Determine the (x, y) coordinate at the center of the cell enclosing the given text.  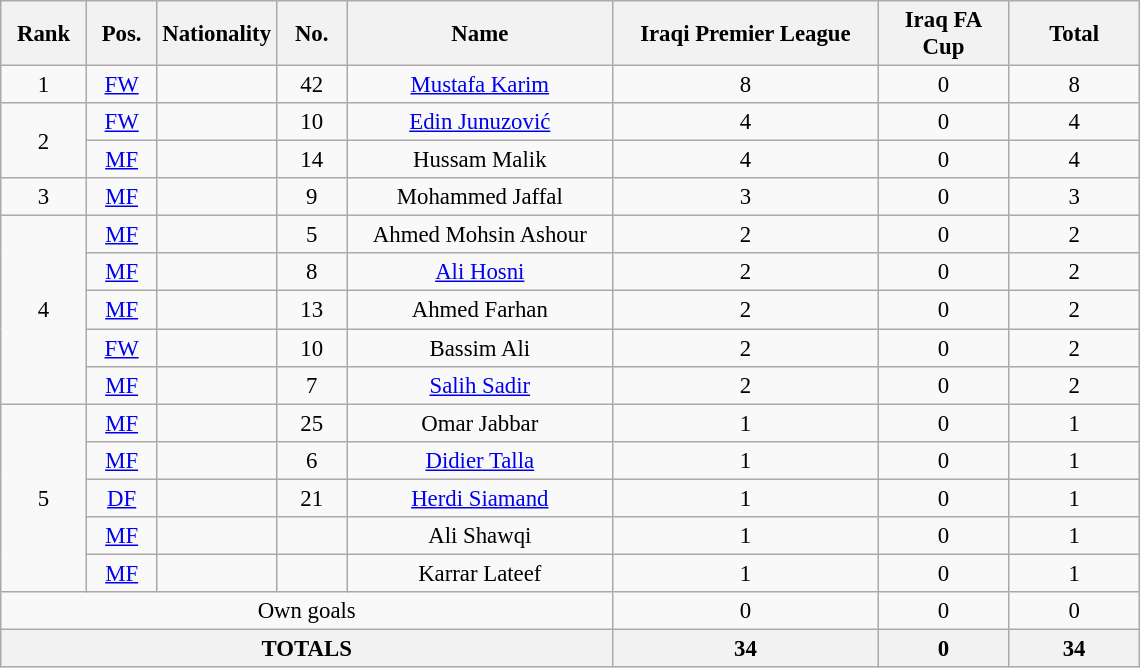
Iraqi Premier League (746, 34)
Mohammed Jaffal (480, 197)
Nationality (216, 34)
Ahmed Farhan (480, 310)
Mustafa Karim (480, 85)
7 (312, 385)
Didier Talla (480, 460)
Karrar Lateef (480, 573)
14 (312, 160)
No. (312, 34)
6 (312, 460)
13 (312, 310)
42 (312, 85)
25 (312, 423)
Hussam Malik (480, 160)
Name (480, 34)
TOTALS (307, 648)
Total (1074, 34)
Pos. (122, 34)
21 (312, 498)
Herdi Siamand (480, 498)
Ali Hosni (480, 273)
DF (122, 498)
Iraq FA Cup (944, 34)
Bassim Ali (480, 348)
Edin Junuzović (480, 122)
Omar Jabbar (480, 423)
9 (312, 197)
Ahmed Mohsin Ashour (480, 235)
Ali Shawqi (480, 536)
Salih Sadir (480, 385)
Rank (44, 34)
Own goals (307, 611)
